For the text-containing cell, return its midpoint in [x, y] coordinate format. 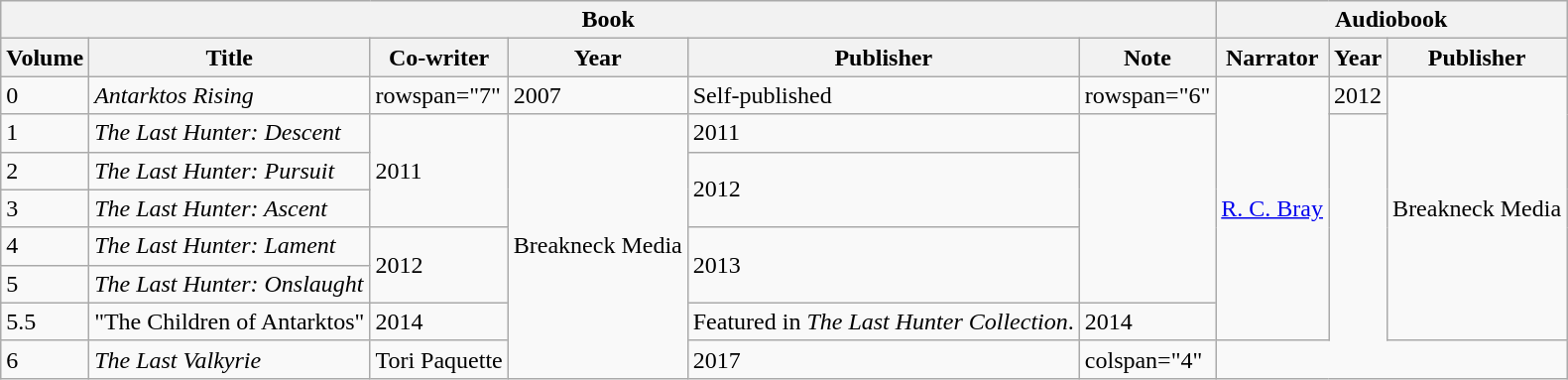
colspan="4" [1147, 359]
Narrator [1272, 58]
The Last Valkyrie [230, 359]
rowspan="6" [1147, 95]
0 [46, 95]
The Last Hunter: Pursuit [230, 171]
2 [46, 171]
"The Children of Antarktos" [230, 321]
5 [46, 284]
Audiobook [1391, 20]
The Last Hunter: Onslaught [230, 284]
2017 [883, 359]
Book [609, 20]
rowspan="7" [438, 95]
R. C. Bray [1272, 208]
2013 [883, 265]
5.5 [46, 321]
Tori Paquette [438, 359]
The Last Hunter: Ascent [230, 208]
Note [1147, 58]
Featured in The Last Hunter Collection. [883, 321]
2007 [597, 95]
The Last Hunter: Lament [230, 246]
6 [46, 359]
Antarktos Rising [230, 95]
The Last Hunter: Descent [230, 133]
1 [46, 133]
4 [46, 246]
Co-writer [438, 58]
Title [230, 58]
3 [46, 208]
Volume [46, 58]
Self-published [883, 95]
